Identify which cell holds the provided text, then report its [X, Y] central coordinate. 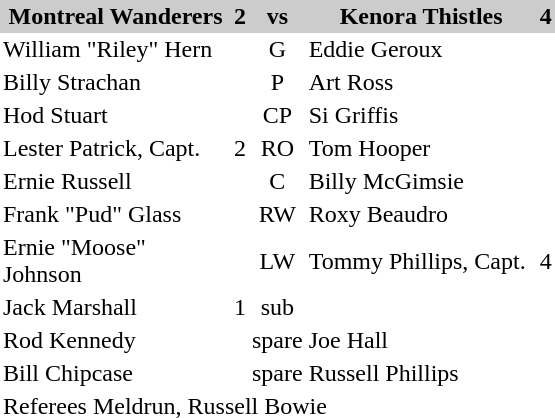
Bill Chipcase [116, 374]
vs [278, 16]
G [278, 50]
Billy Strachan [116, 82]
Montreal Wanderers [116, 16]
Roxy Beaudro [422, 214]
Jack Marshall [116, 308]
Rod Kennedy [116, 340]
Russell Phillips [422, 374]
Tommy Phillips, Capt. [422, 261]
William "Riley" Hern [116, 50]
Art Ross [422, 82]
CP [278, 116]
Tom Hooper [422, 148]
P [278, 82]
Frank "Pud" Glass [116, 214]
Billy McGimsie [422, 182]
sub [278, 308]
RW [278, 214]
RO [278, 148]
Ernie "Moose" Johnson [116, 261]
1 [240, 308]
C [278, 182]
Joe Hall [422, 340]
Lester Patrick, Capt. [116, 148]
LW [278, 261]
Si Griffis [422, 116]
Hod Stuart [116, 116]
Kenora Thistles [422, 16]
Eddie Geroux [422, 50]
Ernie Russell [116, 182]
